Scan for the cell matching the given text and deliver its [X, Y] coordinate at center. 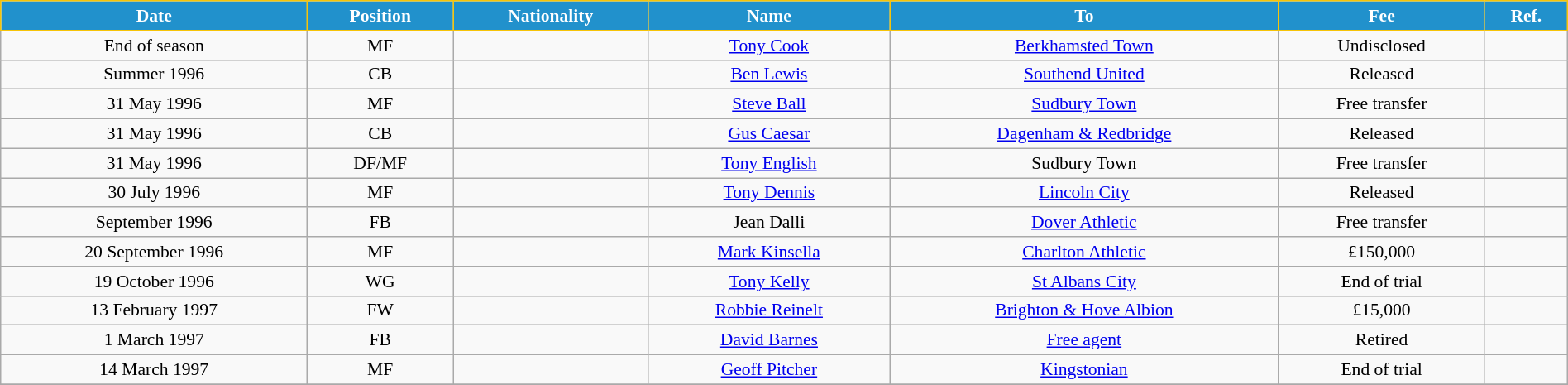
Robbie Reinelt [769, 310]
20 September 1996 [154, 252]
St Albans City [1084, 282]
FW [380, 310]
Fee [1382, 16]
Southend United [1084, 75]
£15,000 [1382, 310]
1 March 1997 [154, 340]
To [1084, 16]
Date [154, 16]
Berkhamsted Town [1084, 46]
WG [380, 282]
30 July 1996 [154, 193]
Kingstonian [1084, 370]
Mark Kinsella [769, 252]
David Barnes [769, 340]
Jean Dalli [769, 223]
Charlton Athletic [1084, 252]
Undisclosed [1382, 46]
Position [380, 16]
Nationality [551, 16]
19 October 1996 [154, 282]
Retired [1382, 340]
Summer 1996 [154, 75]
Ben Lewis [769, 75]
Brighton & Hove Albion [1084, 310]
Tony Kelly [769, 282]
Tony Cook [769, 46]
Free agent [1084, 340]
Geoff Pitcher [769, 370]
14 March 1997 [154, 370]
September 1996 [154, 223]
End of season [154, 46]
Tony Dennis [769, 193]
Dagenham & Redbridge [1084, 134]
Steve Ball [769, 104]
13 February 1997 [154, 310]
Lincoln City [1084, 193]
Ref. [1526, 16]
Gus Caesar [769, 134]
DF/MF [380, 163]
Dover Athletic [1084, 223]
Tony English [769, 163]
£150,000 [1382, 252]
Name [769, 16]
